From the cell containing the given text, extract its center point as (X, Y) coordinate. 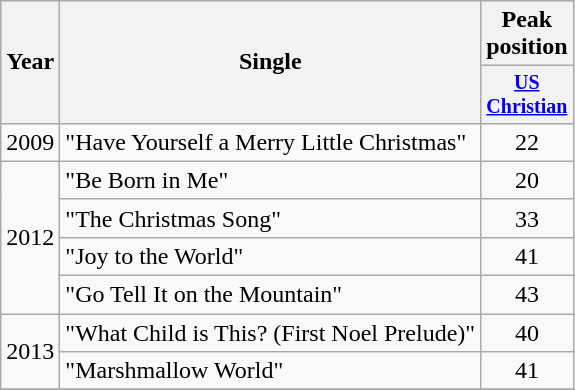
2009 (30, 142)
22 (527, 142)
"Be Born in Me" (270, 180)
33 (527, 218)
US Christian (527, 94)
2013 (30, 352)
"Have Yourself a Merry Little Christmas" (270, 142)
Year (30, 62)
"Joy to the World" (270, 256)
Single (270, 62)
"The Christmas Song" (270, 218)
40 (527, 333)
43 (527, 295)
"Go Tell It on the Mountain" (270, 295)
"What Child is This? (First Noel Prelude)" (270, 333)
Peak position (527, 34)
2012 (30, 237)
20 (527, 180)
"Marshmallow World" (270, 371)
